Locate the cell with the specified text and output its (x, y) center coordinate. 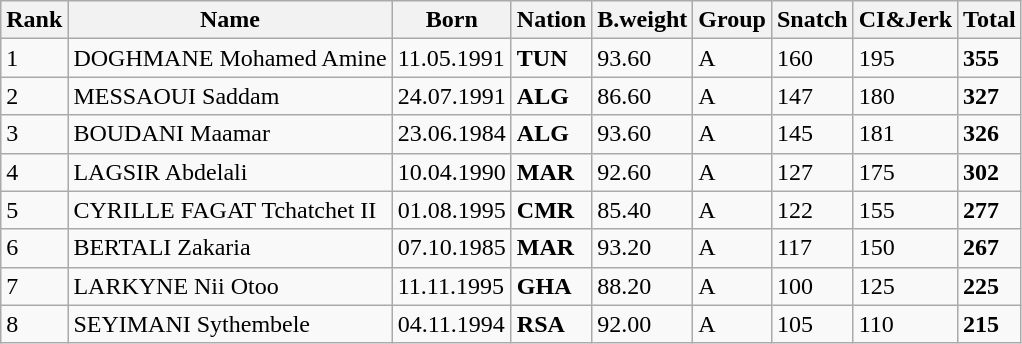
LARKYNE Nii Otoo (230, 286)
8 (34, 324)
Nation (551, 20)
160 (812, 58)
145 (812, 134)
127 (812, 172)
150 (905, 248)
04.11.1994 (452, 324)
85.40 (642, 210)
07.10.1985 (452, 248)
CMR (551, 210)
24.07.1991 (452, 96)
105 (812, 324)
Group (732, 20)
23.06.1984 (452, 134)
181 (905, 134)
RSA (551, 324)
215 (990, 324)
BOUDANI Maamar (230, 134)
92.00 (642, 324)
155 (905, 210)
GHA (551, 286)
86.60 (642, 96)
225 (990, 286)
11.11.1995 (452, 286)
LAGSIR Abdelali (230, 172)
147 (812, 96)
Name (230, 20)
Snatch (812, 20)
B.weight (642, 20)
01.08.1995 (452, 210)
CYRILLE FAGAT Tchatchet II (230, 210)
7 (34, 286)
11.05.1991 (452, 58)
2 (34, 96)
Total (990, 20)
Rank (34, 20)
Born (452, 20)
DOGHMANE Mohamed Amine (230, 58)
93.20 (642, 248)
122 (812, 210)
326 (990, 134)
180 (905, 96)
100 (812, 286)
MESSAOUI Saddam (230, 96)
277 (990, 210)
TUN (551, 58)
5 (34, 210)
117 (812, 248)
6 (34, 248)
125 (905, 286)
110 (905, 324)
BERTALI Zakaria (230, 248)
88.20 (642, 286)
3 (34, 134)
CI&Jerk (905, 20)
302 (990, 172)
175 (905, 172)
4 (34, 172)
10.04.1990 (452, 172)
SEYIMANI Sythembele (230, 324)
267 (990, 248)
1 (34, 58)
195 (905, 58)
355 (990, 58)
327 (990, 96)
92.60 (642, 172)
